Return the [x, y] coordinate for the center point of the cell that contains the specified text.  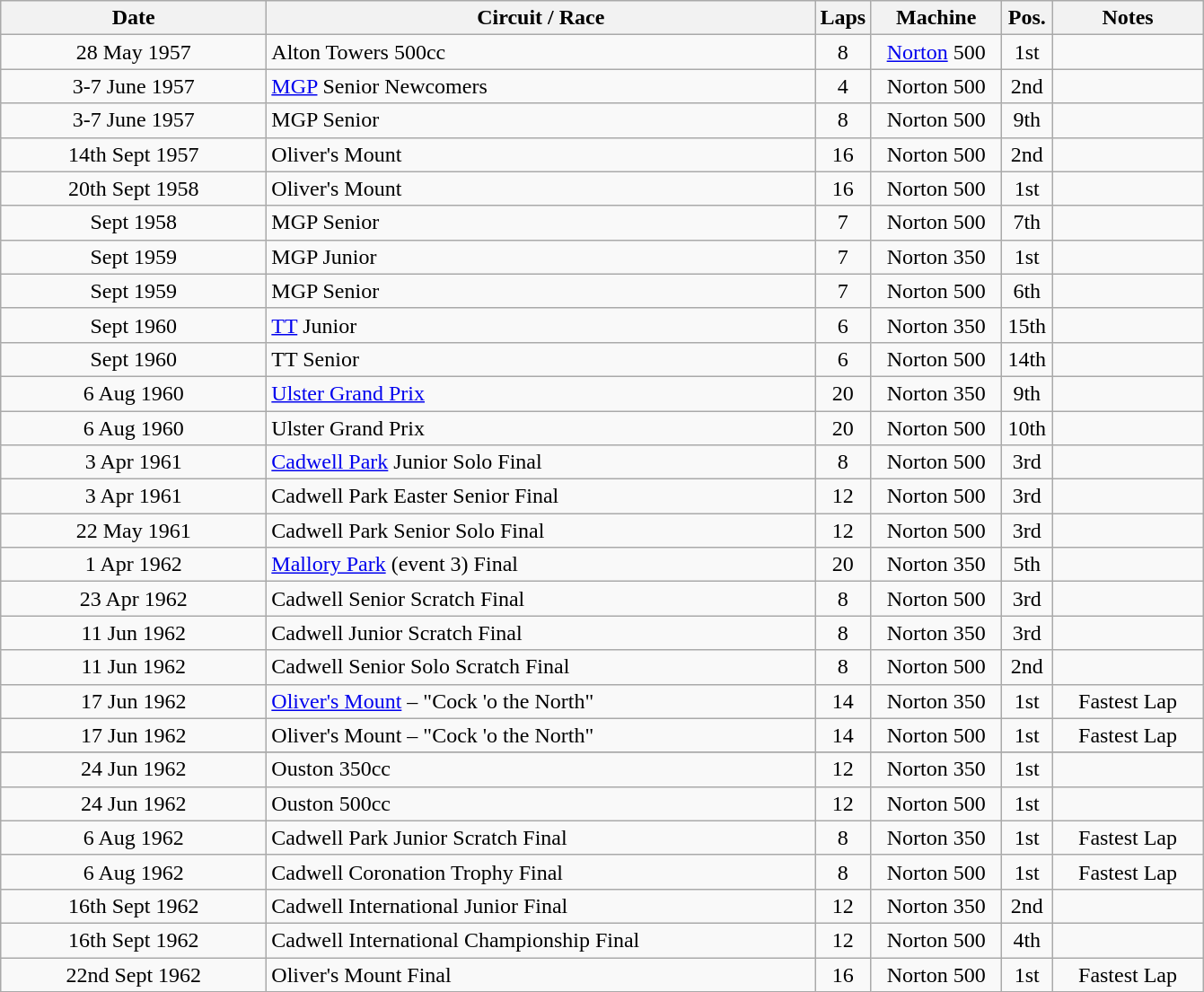
Cadwell Senior Solo Scratch Final [540, 667]
Oliver's Mount Final [540, 974]
22 May 1961 [134, 531]
Machine [936, 18]
Cadwell International Championship Final [540, 940]
TT Junior [540, 325]
Alton Towers 500cc [540, 52]
14th Sept 1957 [134, 154]
Ouston 350cc [540, 769]
Mallory Park (event 3) Final [540, 565]
14th [1027, 359]
15th [1027, 325]
6th [1027, 291]
20th Sept 1958 [134, 189]
Cadwell Coronation Trophy Final [540, 872]
Cadwell Park Senior Solo Final [540, 531]
Ouston 500cc [540, 803]
1 Apr 1962 [134, 565]
Cadwell Park Junior Scratch Final [540, 838]
22nd Sept 1962 [134, 974]
7th [1027, 223]
23 Apr 1962 [134, 599]
Pos. [1027, 18]
MGP Senior Newcomers [540, 86]
Cadwell Park Junior Solo Final [540, 462]
Circuit / Race [540, 18]
Cadwell International Junior Final [540, 906]
Cadwell Park Easter Senior Final [540, 496]
28 May 1957 [134, 52]
Date [134, 18]
Cadwell Junior Scratch Final [540, 633]
10th [1027, 428]
5th [1027, 565]
Notes [1128, 18]
Sept 1958 [134, 223]
Cadwell Senior Scratch Final [540, 599]
4 [843, 86]
TT Senior [540, 359]
4th [1027, 940]
Laps [843, 18]
MGP Junior [540, 257]
